Provide the [x, y] coordinate of the cell's center where the given text is located.  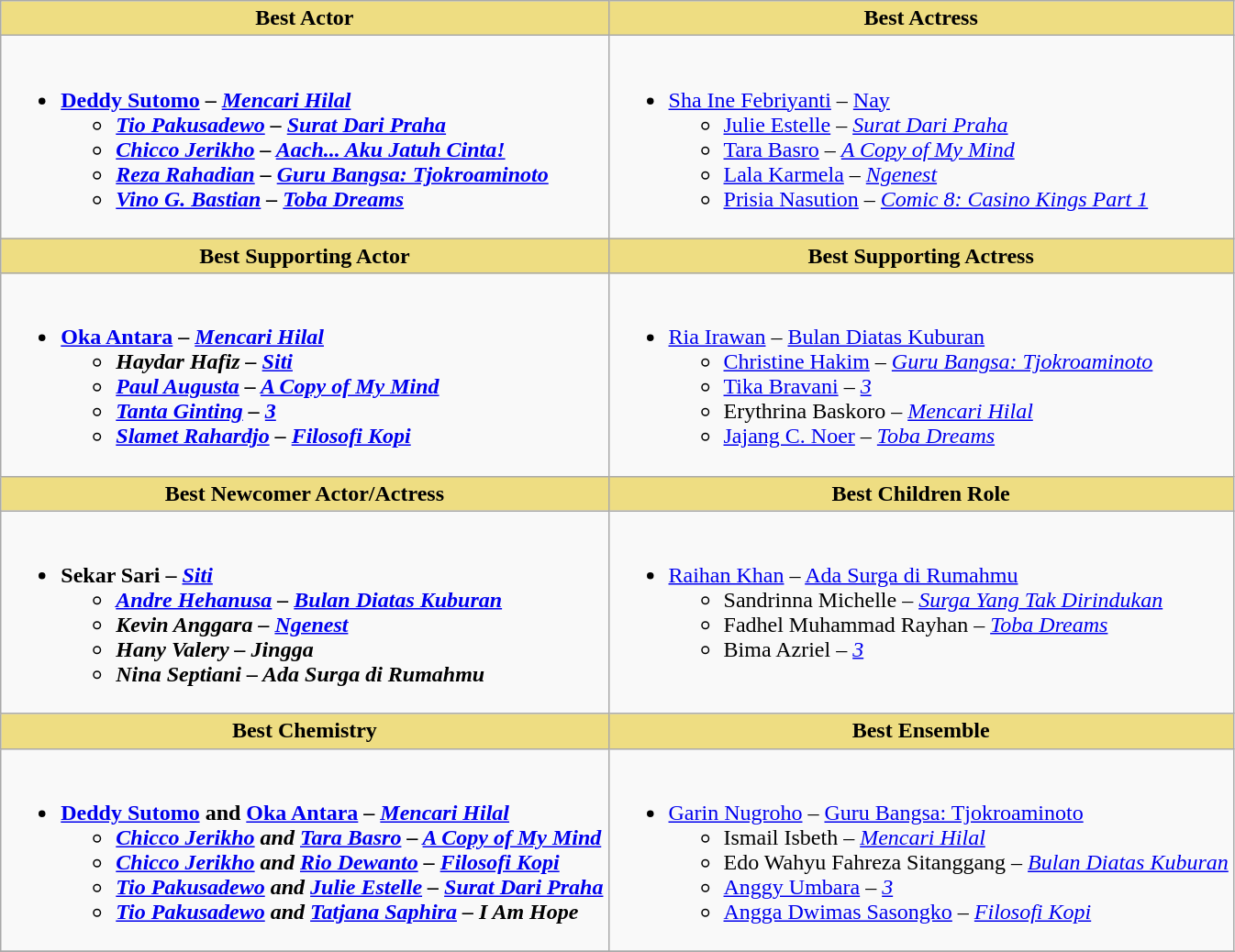
Best Children Role [921, 493]
Best Ensemble [921, 731]
Oka Antara – Mencari HilalHaydar Hafiz – SitiPaul Augusta – A Copy of My MindTanta Ginting – 3Slamet Rahardjo – Filosofi Kopi [305, 374]
Best Actor [305, 18]
Best Actress [921, 18]
Best Chemistry [305, 731]
Best Supporting Actor [305, 256]
Best Newcomer Actor/Actress [305, 493]
Raihan Khan – Ada Surga di RumahmuSandrinna Michelle – Surga Yang Tak DirindukanFadhel Muhammad Rayhan – Toba DreamsBima Azriel – 3 [921, 613]
Sekar Sari – SitiAndre Hehanusa – Bulan Diatas KuburanKevin Anggara – NgenestHany Valery – JinggaNina Septiani – Ada Surga di Rumahmu [305, 613]
Best Supporting Actress [921, 256]
